Return (x, y) of the center of cell containing provided text 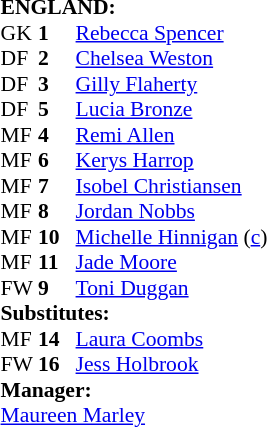
16 (57, 365)
10 (57, 237)
4 (57, 135)
3 (57, 84)
6 (57, 161)
9 (57, 288)
GK (20, 33)
14 (57, 339)
5 (57, 109)
8 (57, 211)
11 (57, 263)
1 (57, 33)
2 (57, 59)
7 (57, 186)
